Scan for the cell matching the given text and deliver its [X, Y] coordinate at center. 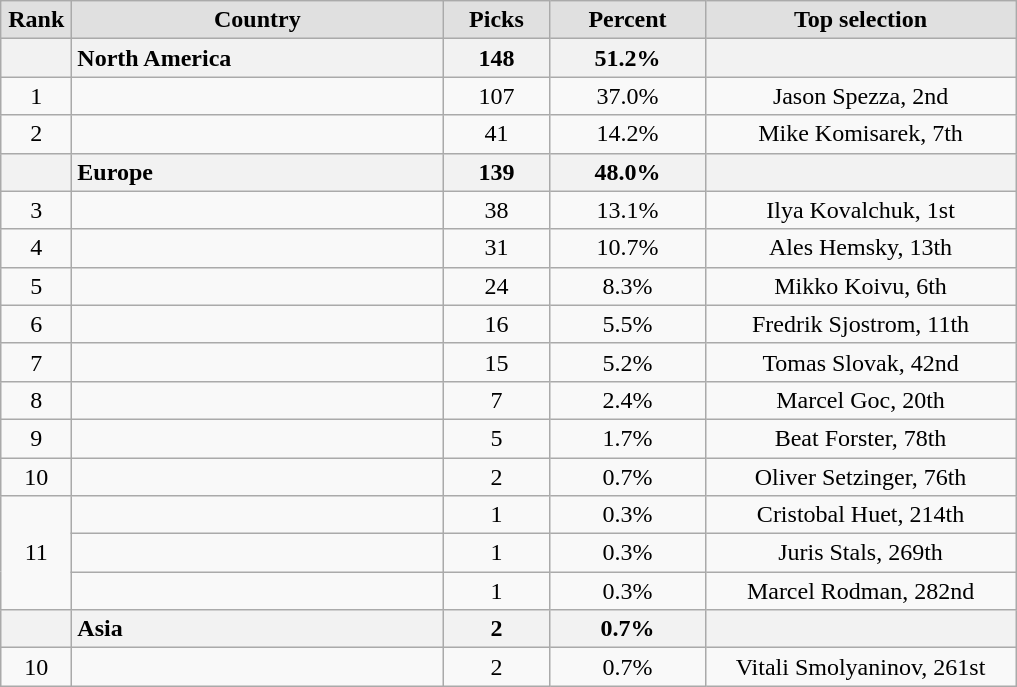
Europe [258, 172]
11 [36, 553]
Vitali Smolyaninov, 261st [860, 667]
9 [36, 438]
Percent [628, 20]
Tomas Slovak, 42nd [860, 362]
38 [496, 210]
Fredrik Sjostrom, 11th [860, 324]
Country [258, 20]
13.1% [628, 210]
2.4% [628, 400]
24 [496, 286]
48.0% [628, 172]
Ales Hemsky, 13th [860, 248]
6 [36, 324]
41 [496, 134]
Cristobal Huet, 214th [860, 515]
148 [496, 58]
1.7% [628, 438]
15 [496, 362]
Marcel Rodman, 282nd [860, 591]
North America [258, 58]
Asia [258, 629]
Jason Spezza, 2nd [860, 96]
51.2% [628, 58]
3 [36, 210]
139 [496, 172]
31 [496, 248]
Top selection [860, 20]
Rank [36, 20]
Mike Komisarek, 7th [860, 134]
5.5% [628, 324]
37.0% [628, 96]
Marcel Goc, 20th [860, 400]
16 [496, 324]
8.3% [628, 286]
Picks [496, 20]
Oliver Setzinger, 76th [860, 477]
Juris Stals, 269th [860, 553]
14.2% [628, 134]
8 [36, 400]
Ilya Kovalchuk, 1st [860, 210]
5.2% [628, 362]
10.7% [628, 248]
107 [496, 96]
4 [36, 248]
Beat Forster, 78th [860, 438]
Mikko Koivu, 6th [860, 286]
